Scan for the cell matching the given text and deliver its [x, y] coordinate at center. 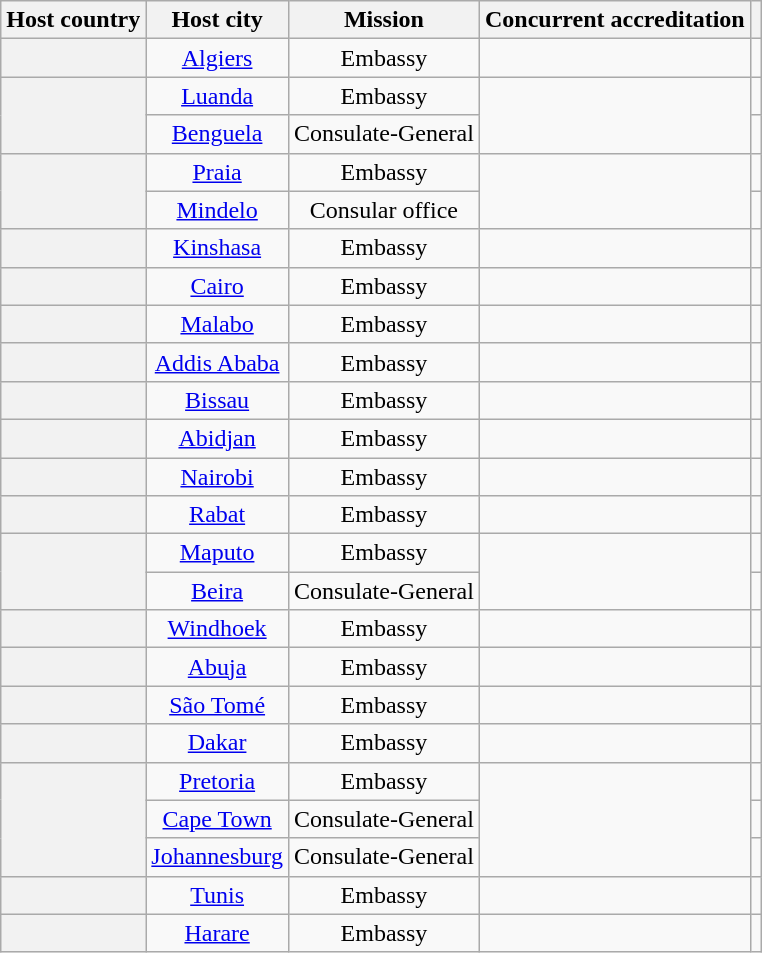
Maputo [218, 553]
Consular office [384, 210]
Algiers [218, 58]
Luanda [218, 96]
Johannesburg [218, 857]
Malabo [218, 324]
Benguela [218, 134]
Tunis [218, 895]
Abidjan [218, 438]
São Tomé [218, 705]
Cape Town [218, 819]
Host city [218, 20]
Concurrent accreditation [614, 20]
Cairo [218, 286]
Mission [384, 20]
Nairobi [218, 477]
Addis Ababa [218, 362]
Rabat [218, 515]
Harare [218, 933]
Pretoria [218, 781]
Praia [218, 172]
Mindelo [218, 210]
Dakar [218, 743]
Bissau [218, 400]
Host country [74, 20]
Abuja [218, 667]
Kinshasa [218, 248]
Windhoek [218, 629]
Beira [218, 591]
